Determine the [X, Y] coordinate at the center of the cell enclosing the given text.  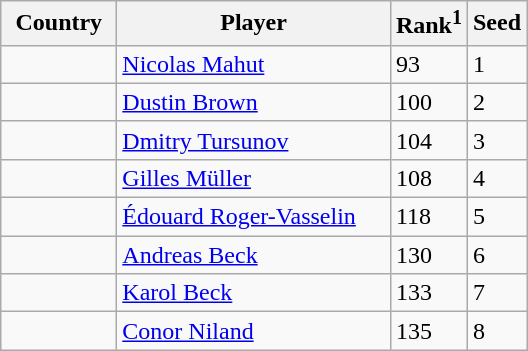
3 [496, 140]
4 [496, 178]
Seed [496, 24]
7 [496, 293]
Édouard Roger-Vasselin [254, 217]
130 [428, 255]
100 [428, 102]
Player [254, 24]
108 [428, 178]
118 [428, 217]
6 [496, 255]
93 [428, 64]
135 [428, 331]
1 [496, 64]
8 [496, 331]
Dmitry Tursunov [254, 140]
Karol Beck [254, 293]
Dustin Brown [254, 102]
133 [428, 293]
Nicolas Mahut [254, 64]
2 [496, 102]
Conor Niland [254, 331]
Andreas Beck [254, 255]
5 [496, 217]
104 [428, 140]
Country [59, 24]
Gilles Müller [254, 178]
Rank1 [428, 24]
